Find where the given text appears and provide that cell's center as (X, Y) coordinate. 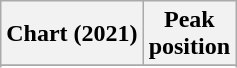
Peakposition (189, 34)
Chart (2021) (72, 34)
